Capture the cell that displays the provided text and extract its (X, Y) central coordinate. 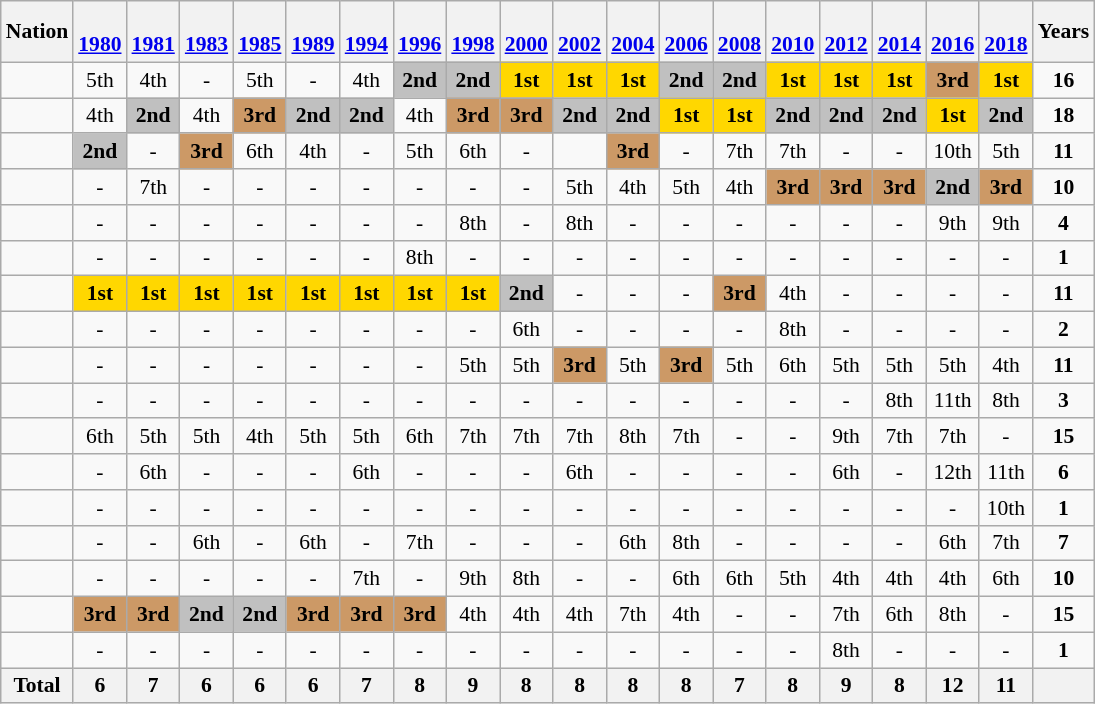
2010 (792, 32)
2016 (952, 32)
2006 (686, 32)
2002 (580, 32)
Total (37, 686)
1994 (366, 32)
2012 (846, 32)
1998 (472, 32)
18 (1064, 116)
1980 (100, 32)
3 (1064, 401)
16 (1064, 80)
1989 (312, 32)
1983 (206, 32)
1985 (260, 32)
Years (1064, 32)
2014 (900, 32)
2 (1064, 330)
2008 (740, 32)
1996 (420, 32)
2018 (1006, 32)
4 (1064, 223)
2004 (632, 32)
12th (952, 472)
2000 (526, 32)
1981 (154, 32)
Nation (37, 32)
12 (952, 686)
